Scan for the cell matching the given text and deliver its [x, y] coordinate at center. 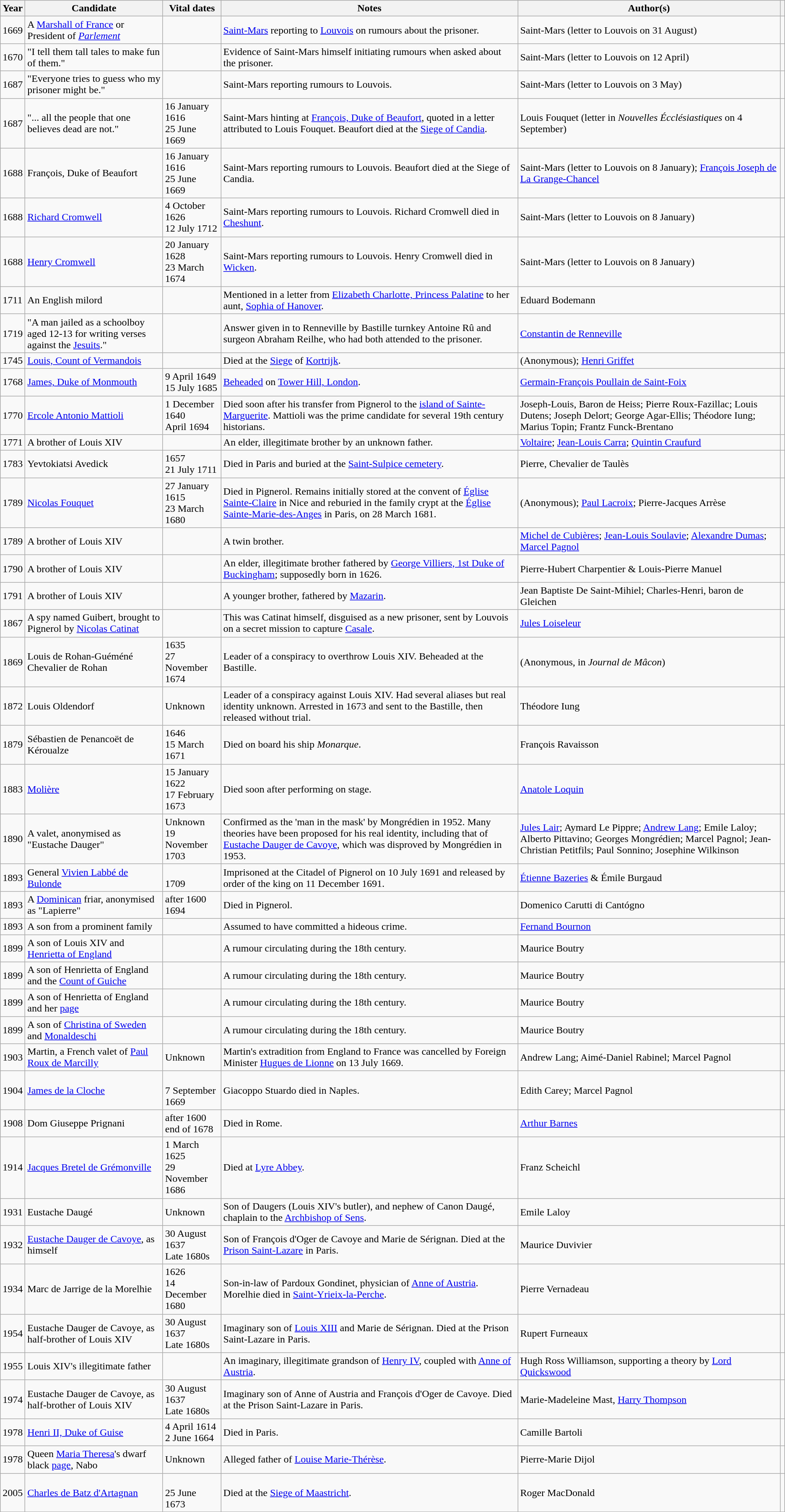
Franz Scheichl [649, 1168]
Died on board his ship Monarque. [369, 745]
Saint-Mars reporting rumours to Louvois. Richard Cromwell died in Cheshunt. [369, 217]
A son from a prominent family [94, 926]
Maurice Duvivier [649, 1245]
1771 [13, 443]
Edith Carey; Marcel Pagnol [649, 1090]
Evidence of Saint-Mars himself initiating rumours when asked about the prisoner. [369, 57]
Hugh Ross Williamson, supporting a theory by Lord Quickswood [649, 1366]
Martin, a French valet of Paul Roux de Marcilly [94, 1057]
1 December 1640April 1694 [192, 415]
A twin brother. [369, 541]
Died in Paris and buried at the Saint-Sulpice cemetery. [369, 464]
2005 [13, 1493]
Notes [369, 8]
An imaginary, illegitimate grandson of Henry IV, coupled with Anne of Austria. [369, 1366]
Fernand Bournon [649, 926]
Marc de Jarrige de la Morelhie [94, 1289]
Died in Paris. [369, 1432]
Camille Bartoli [649, 1432]
Died in Pignerol. [369, 905]
This was Catinat himself, disguised as a new prisoner, sent by Louvois on a secret mission to capture Casale. [369, 623]
Nicolas Fouquet [94, 503]
A spy named Guibert, brought to Pignerol by Nicolas Catinat [94, 623]
Saint-Mars reporting to Louvois on rumours about the prisoner. [369, 30]
Saint-Mars hinting at François, Duke of Beaufort, quoted in a letter attributed to Louis Fouquet. Beaufort died at the Siege of Candia. [369, 123]
Assumed to have committed a hideous crime. [369, 926]
Died soon after performing on stage. [369, 789]
1974 [13, 1399]
1768 [13, 382]
Candidate [94, 8]
Saint-Mars (letter to Louvois on 8 January); François Joseph de La Grange-Chancel [649, 173]
Voltaire; Jean-Louis Carra; Quintin Craufurd [649, 443]
Michel de Cubières; Jean-Louis Soulavie; Alexandre Dumas; Marcel Pagnol [649, 541]
Son-in-law of Pardoux Gondinet, physician of Anne of Austria. Morelhie died in Saint-Yrieix-la-Perche. [369, 1289]
Roger MacDonald [649, 1493]
Andrew Lang; Aimé-Daniel Rabinel; Marcel Pagnol [649, 1057]
4 October 162612 July 1712 [192, 217]
Étienne Bazeries & Émile Burgaud [649, 878]
1670 [13, 57]
Dom Giuseppe Prignani [94, 1124]
1879 [13, 745]
9 April 164915 July 1685 [192, 382]
1872 [13, 706]
Anatole Loquin [649, 789]
Saint-Mars reporting rumours to Louvois. Beaufort died at the Siege of Candia. [369, 173]
An elder, illegitimate brother by an unknown father. [369, 443]
20 January 162823 March 1674 [192, 262]
A son of Henrietta of England and her page [94, 1003]
Imaginary son of Louis XIII and Marie de Sérignan. Died at the Prison Saint-Lazare in Paris. [369, 1333]
1669 [13, 30]
Théodore Iung [649, 706]
Rupert Furneaux [649, 1333]
Queen Maria Theresa's dwarf black page, Nabo [94, 1459]
Eustache Dauger de Cavoye, as himself [94, 1245]
Mentioned in a letter from Elizabeth Charlotte, Princess Palatine to her aunt, Sophia of Hanover. [369, 300]
after 1600end of 1678 [192, 1124]
Son of François d'Oger de Cavoye and Marie de Sérignan. Died at the Prison Saint-Lazare in Paris. [369, 1245]
15 January 162217 February 1673 [192, 789]
Giacoppo Stuardo died in Naples. [369, 1090]
Leader of a conspiracy to overthrow Louis XIV. Beheaded at the Bastille. [369, 662]
A Marshall of France or President of Parlement [94, 30]
A valet, anonymised as "Eustache Dauger" [94, 839]
Eduard Bodemann [649, 300]
Eustache Daugé [94, 1212]
Pierre-Marie Dijol [649, 1459]
Saint-Mars reporting rumours to Louvois. [369, 85]
164615 March 1671 [192, 745]
Domenico Carutti di Cantógno [649, 905]
1 March 162529 November 1686 [192, 1168]
Died at the Siege of Kortrijk. [369, 360]
(Anonymous); Paul Lacroix; Pierre-Jacques Arrèse [649, 503]
"I tell them tall tales to make fun of them." [94, 57]
163527 November 1674 [192, 662]
1745 [13, 360]
Jean Baptiste De Saint-Mihiel; Charles-Henri, baron de Gleichen [649, 596]
1883 [13, 789]
Unknown19 November 1703 [192, 839]
Jacques Bretel de Grémonville [94, 1168]
Imprisoned at the Citadel of Pignerol on 10 July 1691 and released by order of the king on 11 December 1691. [369, 878]
Year [13, 8]
1934 [13, 1289]
Louis Fouquet (letter in Nouvelles Écclésiastiques on 4 September) [649, 123]
Louis, Count of Vermandois [94, 360]
Saint-Mars (letter to Louvois on 3 May) [649, 85]
4 April 16142 June 1664 [192, 1432]
Henry Cromwell [94, 262]
Louis de Rohan-Guéméné Chevalier de Rohan [94, 662]
Beheaded on Tower Hill, London. [369, 382]
Jules Loiseleur [649, 623]
1931 [13, 1212]
1867 [13, 623]
Died soon after his transfer from Pignerol to the island of Sainte-Marguerite. Mattioli was the prime candidate for several 19th century historians. [369, 415]
A Dominican friar, anonymised as "Lapierre" [94, 905]
7 September 1669 [192, 1090]
1791 [13, 596]
Author(s) [649, 8]
27 January 161523 March 1680 [192, 503]
An English milord [94, 300]
James de la Cloche [94, 1090]
Died at Lyre Abbey. [369, 1168]
1932 [13, 1245]
1711 [13, 300]
Saint-Mars (letter to Louvois on 12 April) [649, 57]
1770 [13, 415]
"... all the people that one believes dead are not." [94, 123]
An elder, illegitimate brother fathered by George Villiers, 1st Duke of Buckingham; supposedly born in 1626. [369, 569]
165721 July 1711 [192, 464]
1954 [13, 1333]
Died at the Siege of Maastricht. [369, 1493]
Pierre-Hubert Charpentier & Louis-Pierre Manuel [649, 569]
Germain-François Poullain de Saint-Foix [649, 382]
A son of Christina of Sweden and Monaldeschi [94, 1030]
Ercole Antonio Mattioli [94, 415]
Saint-Mars reporting rumours to Louvois. Henry Cromwell died in Wicken. [369, 262]
A son of Louis XIV and Henrietta of England [94, 948]
1719 [13, 333]
Emile Laloy [649, 1212]
General Vivien Labbé de Bulonde [94, 878]
Sébastien de Penancoët de Kéroualze [94, 745]
1904 [13, 1090]
1955 [13, 1366]
Vital dates [192, 8]
Marie-Madeleine Mast, Harry Thompson [649, 1399]
after 16001694 [192, 905]
Pierre, Chevalier de Taulès [649, 464]
1903 [13, 1057]
Saint-Mars (letter to Louvois on 31 August) [649, 30]
Son of Daugers (Louis XIV's butler), and nephew of Canon Daugé, chaplain to the Archbishop of Sens. [369, 1212]
Answer given in to Renneville by Bastille turnkey Antoine Rû and surgeon Abraham Reilhe, who had both attended to the prisoner. [369, 333]
Yevtokiatsi Avedick [94, 464]
Molière [94, 789]
François, Duke of Beaufort [94, 173]
Richard Cromwell [94, 217]
1908 [13, 1124]
Martin's extradition from England to France was cancelled by Foreign Minister Hugues de Lionne on 13 July 1669. [369, 1057]
Died in Rome. [369, 1124]
1890 [13, 839]
James, Duke of Monmouth [94, 382]
1790 [13, 569]
1914 [13, 1168]
Charles de Batz d'Artagnan [94, 1493]
1783 [13, 464]
1869 [13, 662]
Henri II, Duke of Guise [94, 1432]
Pierre Vernadeau [649, 1289]
François Ravaisson [649, 745]
A son of Henrietta of England and the Count of Guiche [94, 976]
"Everyone tries to guess who my prisoner might be." [94, 85]
Constantin de Renneville [649, 333]
1709 [192, 878]
Alleged father of Louise Marie-Thérèse. [369, 1459]
"A man jailed as a schoolboy aged 12-13 for writing verses against the Jesuits." [94, 333]
25 June 1673 [192, 1493]
(Anonymous, in Journal de Mâcon) [649, 662]
162614 December 1680 [192, 1289]
(Anonymous); Henri Griffet [649, 360]
Arthur Barnes [649, 1124]
Louis XIV's illegitimate father [94, 1366]
A younger brother, fathered by Mazarin. [369, 596]
Louis Oldendorf [94, 706]
Imaginary son of Anne of Austria and François d'Oger de Cavoye. Died at the Prison Saint-Lazare in Paris. [369, 1399]
